Identify which cell holds the provided text, then report its (X, Y) central coordinate. 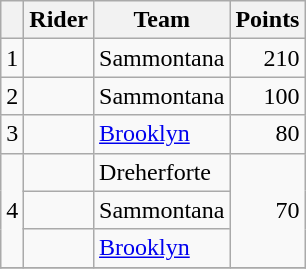
100 (268, 96)
4 (12, 210)
70 (268, 210)
2 (12, 96)
80 (268, 134)
Dreherforte (162, 172)
Team (162, 20)
210 (268, 58)
3 (12, 134)
1 (12, 58)
Rider (59, 20)
Points (268, 20)
